Identify which cell holds the provided text, then report its [X, Y] central coordinate. 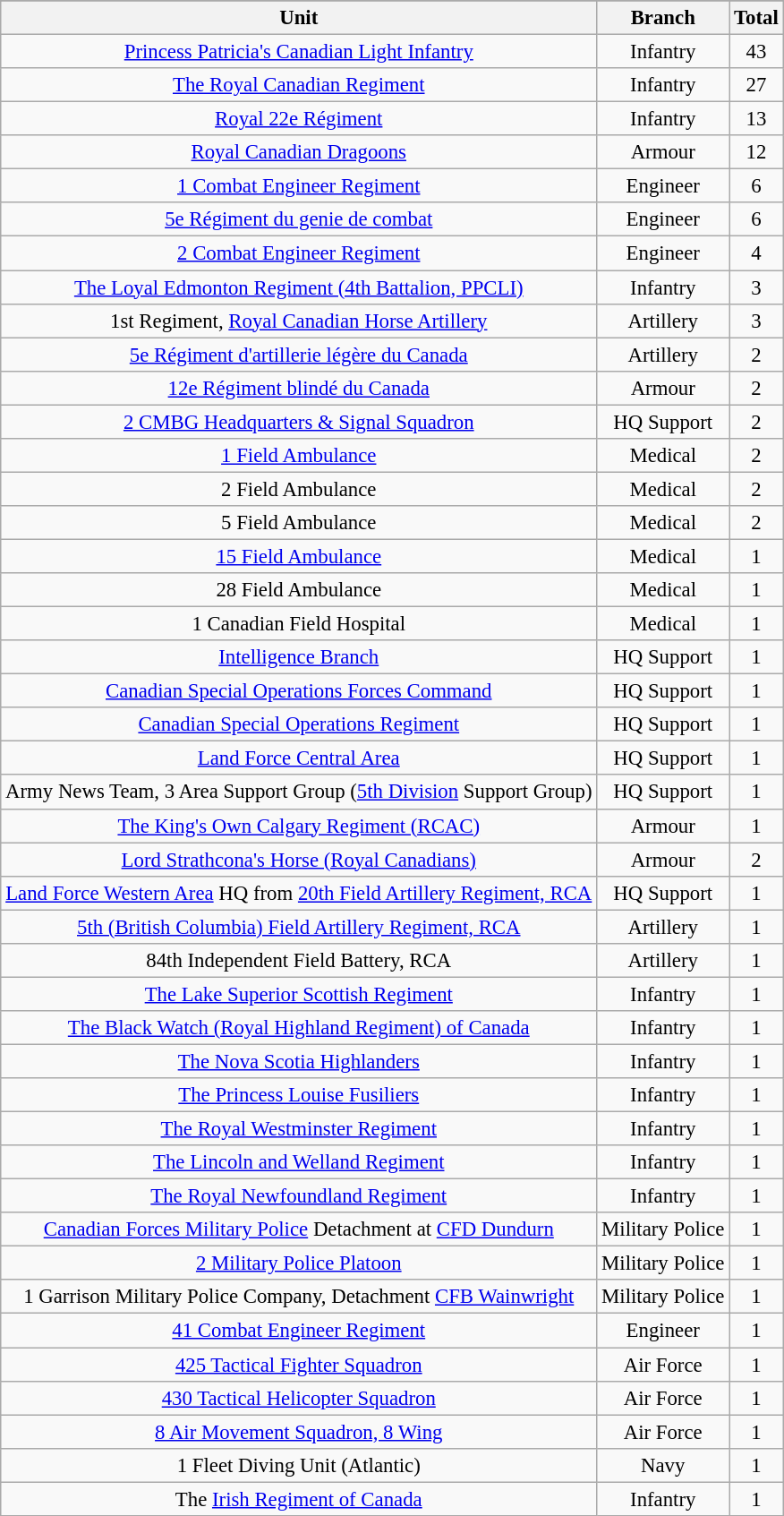
Canadian Special Operations Regiment [299, 724]
Royal Canadian Dragoons [299, 152]
5e Régiment d'artillerie légère du Canada [299, 355]
Princess Patricia's Canadian Light Infantry [299, 52]
Intelligence Branch [299, 657]
430 Tactical Helicopter Squadron [299, 1398]
12 [756, 152]
2 CMBG Headquarters & Signal Squadron [299, 422]
The Royal Westminster Regiment [299, 1129]
The Lake Superior Scottish Regiment [299, 994]
The Loyal Edmonton Regiment (4th Battalion, PPCLI) [299, 287]
The Royal Canadian Regiment [299, 85]
1st Regiment, Royal Canadian Horse Artillery [299, 321]
2 Field Ambulance [299, 489]
27 [756, 85]
5th (British Columbia) Field Artillery Regiment, RCA [299, 927]
5e Régiment du genie de combat [299, 219]
13 [756, 119]
Branch [663, 18]
Lord Strathcona's Horse (Royal Canadians) [299, 860]
Canadian Special Operations Forces Command [299, 691]
1 Combat Engineer Regiment [299, 186]
Navy [663, 1465]
2 Military Police Platoon [299, 1263]
The King's Own Calgary Regiment (RCAC) [299, 826]
The Black Watch (Royal Highland Regiment) of Canada [299, 1028]
1 Fleet Diving Unit (Atlantic) [299, 1465]
Royal 22e Régiment [299, 119]
43 [756, 52]
15 Field Ambulance [299, 556]
Land Force Central Area [299, 758]
Unit [299, 18]
Army News Team, 3 Area Support Group (5th Division Support Group) [299, 792]
Land Force Western Area HQ from 20th Field Artillery Regiment, RCA [299, 893]
41 Combat Engineer Regiment [299, 1331]
1 Garrison Military Police Company, Detachment CFB Wainwright [299, 1298]
The Nova Scotia Highlanders [299, 1061]
2 Combat Engineer Regiment [299, 253]
The Princess Louise Fusiliers [299, 1095]
4 [756, 253]
Total [756, 18]
8 Air Movement Squadron, 8 Wing [299, 1432]
Canadian Forces Military Police Detachment at CFD Dundurn [299, 1229]
The Royal Newfoundland Regiment [299, 1196]
1 Canadian Field Hospital [299, 624]
425 Tactical Fighter Squadron [299, 1365]
The Lincoln and Welland Regiment [299, 1162]
1 Field Ambulance [299, 456]
5 Field Ambulance [299, 523]
84th Independent Field Battery, RCA [299, 961]
The Irish Regiment of Canada [299, 1499]
12e Régiment blindé du Canada [299, 388]
28 Field Ambulance [299, 590]
